Pinpoint the cell where the given text exists, returning its [X, Y] midpoint coordinate. 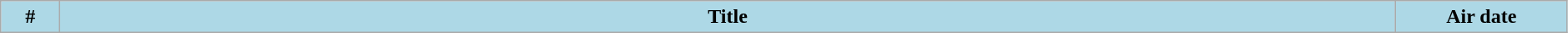
Title [728, 17]
# [30, 17]
Air date [1481, 17]
